Return the [x, y] coordinate for the center point of the cell that contains the specified text.  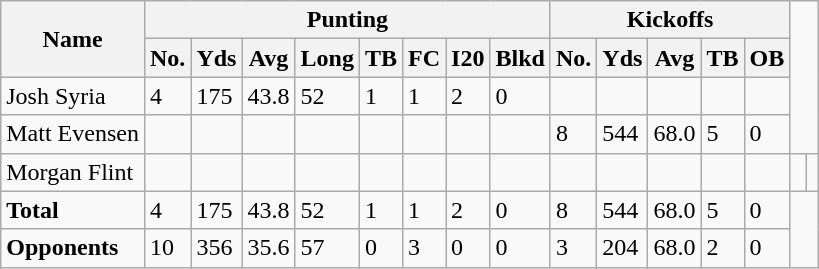
Blkd [520, 58]
57 [327, 248]
Morgan Flint [73, 172]
Opponents [73, 248]
OB [767, 58]
Name [73, 39]
I20 [468, 58]
FC [424, 58]
35.6 [268, 248]
204 [622, 248]
Matt Evensen [73, 134]
356 [216, 248]
Josh Syria [73, 96]
10 [167, 248]
Kickoffs [670, 20]
Long [327, 58]
Punting [347, 20]
Total [73, 210]
